Provide the [x, y] coordinate of the cell's center where the given text is located.  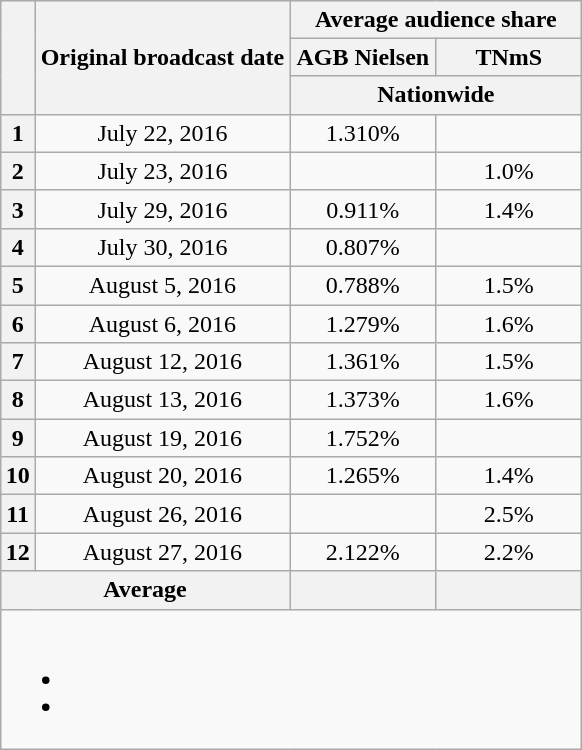
Original broadcast date [162, 57]
Average audience share [436, 19]
AGB Nielsen [363, 57]
August 5, 2016 [162, 285]
July 23, 2016 [162, 171]
July 22, 2016 [162, 133]
1.265% [363, 476]
12 [18, 552]
TNmS [509, 57]
2.122% [363, 552]
July 30, 2016 [162, 247]
Average [145, 590]
1.373% [363, 400]
August 13, 2016 [162, 400]
August 26, 2016 [162, 514]
1.361% [363, 362]
0.807% [363, 247]
August 27, 2016 [162, 552]
July 29, 2016 [162, 209]
7 [18, 362]
1 [18, 133]
1.310% [363, 133]
6 [18, 323]
August 19, 2016 [162, 438]
1.279% [363, 323]
4 [18, 247]
2.5% [509, 514]
8 [18, 400]
1.0% [509, 171]
August 6, 2016 [162, 323]
9 [18, 438]
2.2% [509, 552]
3 [18, 209]
11 [18, 514]
August 12, 2016 [162, 362]
10 [18, 476]
2 [18, 171]
5 [18, 285]
0.788% [363, 285]
0.911% [363, 209]
1.752% [363, 438]
August 20, 2016 [162, 476]
Nationwide [436, 95]
